Determine the (X, Y) coordinate at the center of the cell enclosing the given text.  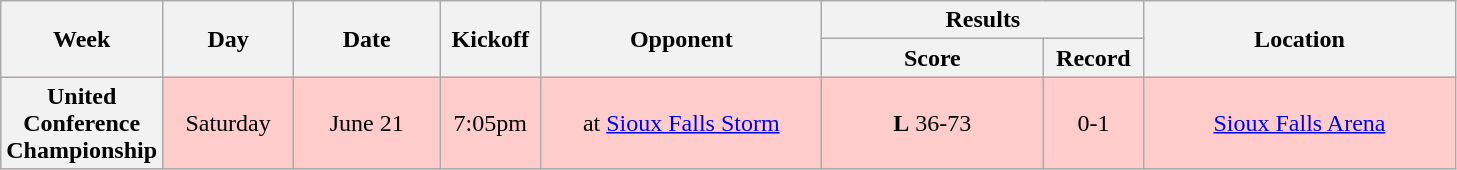
Sioux Falls Arena (1300, 123)
7:05pm (490, 123)
Kickoff (490, 39)
L 36-73 (932, 123)
Saturday (228, 123)
at Sioux Falls Storm (682, 123)
0-1 (1094, 123)
June 21 (367, 123)
Location (1300, 39)
Day (228, 39)
Opponent (682, 39)
Results (983, 20)
Score (932, 58)
United Conference Championship (82, 123)
Date (367, 39)
Week (82, 39)
Record (1094, 58)
